Return the (x, y) coordinate for the center point of the cell that contains the specified text.  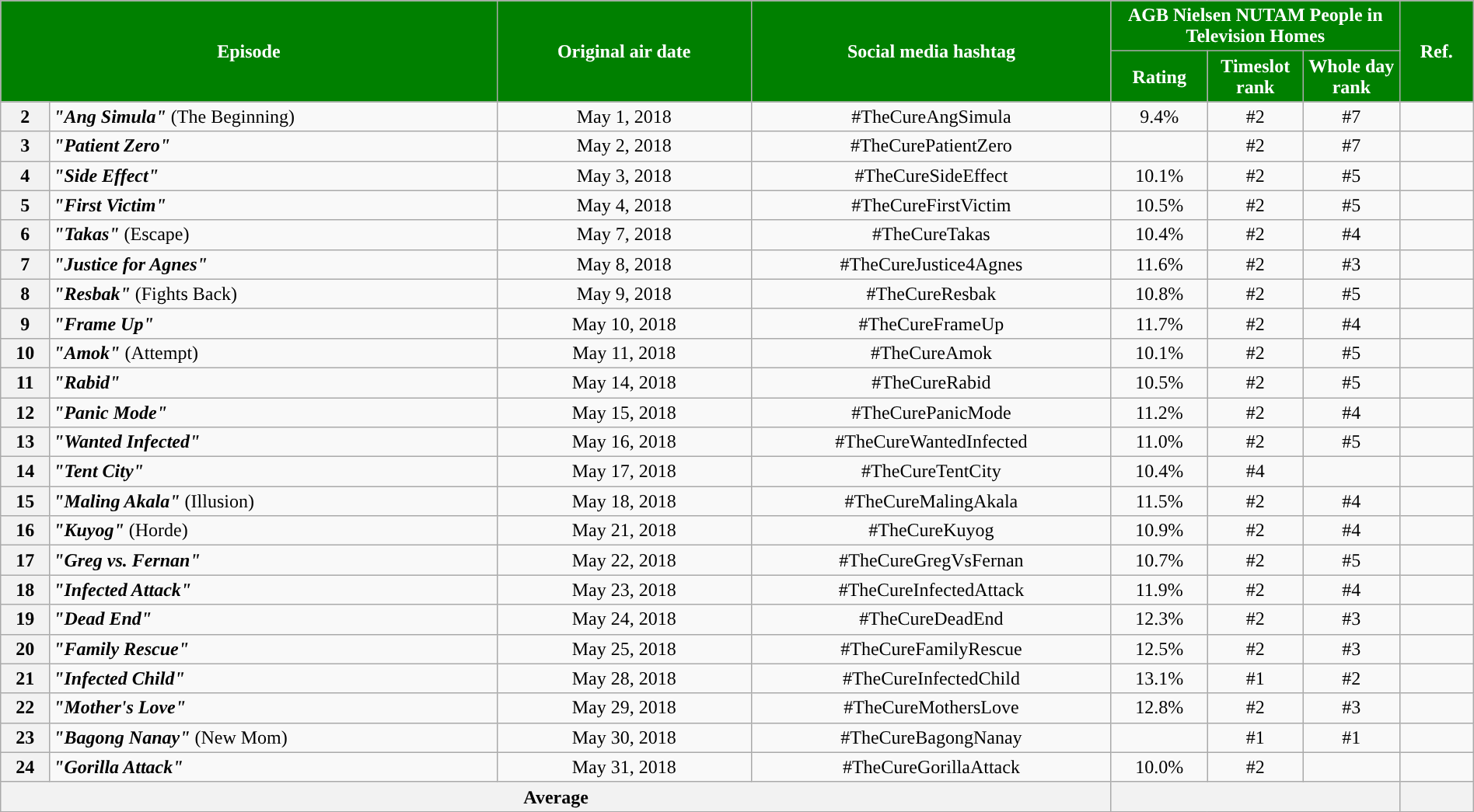
#TheCureGregVsFernan (931, 560)
11.2% (1159, 413)
"Infected Child" (274, 678)
"Maling Akala" (Illusion) (274, 501)
22 (25, 708)
Episode (249, 51)
10.0% (1159, 767)
"Wanted Infected" (274, 442)
23 (25, 737)
3 (25, 146)
#TheCureInfectedChild (931, 678)
AGB Nielsen NUTAM People in Television Homes (1255, 26)
10.9% (1159, 531)
"Ang Simula" (The Beginning) (274, 117)
18 (25, 590)
May 10, 2018 (623, 323)
#TheCureFirstVictim (931, 205)
4 (25, 176)
Ref. (1437, 51)
12.8% (1159, 708)
#TheCureKuyog (931, 531)
Rating (1159, 76)
#TheCureInfectedAttack (931, 590)
May 23, 2018 (623, 590)
"Tent City" (274, 472)
Whole dayrank (1352, 76)
"Kuyog" (Horde) (274, 531)
May 29, 2018 (623, 708)
12.5% (1159, 649)
"Bagong Nanay" (New Mom) (274, 737)
13.1% (1159, 678)
"Frame Up" (274, 323)
May 8, 2018 (623, 264)
20 (25, 649)
#TheCureJustice4Agnes (931, 264)
11 (25, 382)
Timeslotrank (1256, 76)
#TheCureFamilyRescue (931, 649)
12.3% (1159, 619)
#TheCureRabid (931, 382)
11.0% (1159, 442)
19 (25, 619)
Original air date (623, 51)
"Infected Attack" (274, 590)
May 31, 2018 (623, 767)
#TheCureBagongNanay (931, 737)
9 (25, 323)
#TheCureAmok (931, 353)
11.6% (1159, 264)
May 2, 2018 (623, 146)
Social media hashtag (931, 51)
10 (25, 353)
May 3, 2018 (623, 176)
May 24, 2018 (623, 619)
8 (25, 294)
#TheCurePatientZero (931, 146)
May 25, 2018 (623, 649)
"Amok" (Attempt) (274, 353)
"Rabid" (274, 382)
"Justice for Agnes" (274, 264)
May 14, 2018 (623, 382)
May 7, 2018 (623, 235)
May 11, 2018 (623, 353)
Average (557, 796)
"Resbak" (Fights Back) (274, 294)
#TheCureGorillaAttack (931, 767)
"Mother's Love" (274, 708)
#TheCurePanicMode (931, 413)
12 (25, 413)
May 16, 2018 (623, 442)
14 (25, 472)
#TheCureTakas (931, 235)
11.9% (1159, 590)
"Greg vs. Fernan" (274, 560)
#TheCureAngSimula (931, 117)
5 (25, 205)
May 22, 2018 (623, 560)
May 9, 2018 (623, 294)
#TheCureDeadEnd (931, 619)
May 28, 2018 (623, 678)
"Family Rescue" (274, 649)
13 (25, 442)
6 (25, 235)
21 (25, 678)
"Dead End" (274, 619)
May 21, 2018 (623, 531)
#TheCureFrameUp (931, 323)
17 (25, 560)
"First Victim" (274, 205)
May 17, 2018 (623, 472)
2 (25, 117)
"Side Effect" (274, 176)
15 (25, 501)
9.4% (1159, 117)
24 (25, 767)
11.5% (1159, 501)
May 15, 2018 (623, 413)
16 (25, 531)
#TheCureTentCity (931, 472)
10.7% (1159, 560)
#TheCureResbak (931, 294)
"Takas" (Escape) (274, 235)
7 (25, 264)
May 18, 2018 (623, 501)
11.7% (1159, 323)
May 30, 2018 (623, 737)
"Panic Mode" (274, 413)
"Patient Zero" (274, 146)
"Gorilla Attack" (274, 767)
#TheCureMalingAkala (931, 501)
#TheCureWantedInfected (931, 442)
May 1, 2018 (623, 117)
10.8% (1159, 294)
#TheCureSideEffect (931, 176)
May 4, 2018 (623, 205)
#TheCureMothersLove (931, 708)
